Capture the cell that displays the provided text and extract its [X, Y] central coordinate. 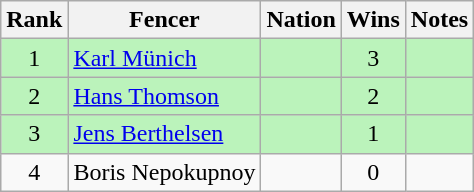
Fencer [164, 20]
Jens Berthelsen [164, 134]
Hans Thomson [164, 96]
Notes [439, 20]
Nation [301, 20]
4 [34, 172]
Wins [373, 20]
Karl Münich [164, 58]
Rank [34, 20]
0 [373, 172]
Boris Nepokupnoy [164, 172]
